Capture the cell that displays the provided text and extract its (X, Y) central coordinate. 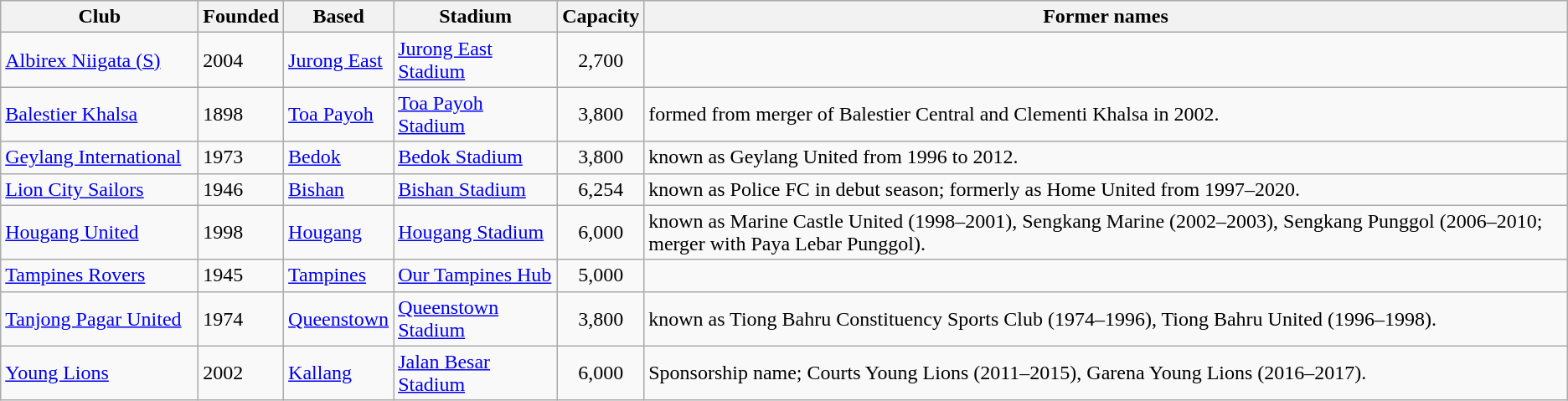
Jalan Besar Stadium (476, 373)
2004 (241, 60)
Toa Payoh (338, 114)
6,254 (601, 189)
Based (338, 17)
Hougang (338, 233)
Kallang (338, 373)
Tanjong Pagar United (100, 318)
Former names (1106, 17)
known as Tiong Bahru Constituency Sports Club (1974–1996), Tiong Bahru United (1996–1998). (1106, 318)
Tampines (338, 275)
1946 (241, 189)
Lion City Sailors (100, 189)
Sponsorship name; Courts Young Lions (2011–2015), Garena Young Lions (2016–2017). (1106, 373)
5,000 (601, 275)
Toa Payoh Stadium (476, 114)
Founded (241, 17)
Bedok Stadium (476, 157)
known as Geylang United from 1996 to 2012. (1106, 157)
2,700 (601, 60)
formed from merger of Balestier Central and Clementi Khalsa in 2002. (1106, 114)
known as Marine Castle United (1998–2001), Sengkang Marine (2002–2003), Sengkang Punggol (2006–2010; merger with Paya Lebar Punggol). (1106, 233)
Hougang United (100, 233)
Bedok (338, 157)
Queenstown (338, 318)
Capacity (601, 17)
Queenstown Stadium (476, 318)
Geylang International (100, 157)
Our Tampines Hub (476, 275)
Young Lions (100, 373)
1998 (241, 233)
Hougang Stadium (476, 233)
1945 (241, 275)
2002 (241, 373)
Stadium (476, 17)
Tampines Rovers (100, 275)
Jurong East Stadium (476, 60)
1898 (241, 114)
Jurong East (338, 60)
Balestier Khalsa (100, 114)
Bishan Stadium (476, 189)
known as Police FC in debut season; formerly as Home United from 1997–2020. (1106, 189)
Albirex Niigata (S) (100, 60)
Club (100, 17)
1974 (241, 318)
1973 (241, 157)
Bishan (338, 189)
